Provide the [X, Y] coordinate of the cell's center where the given text is located.  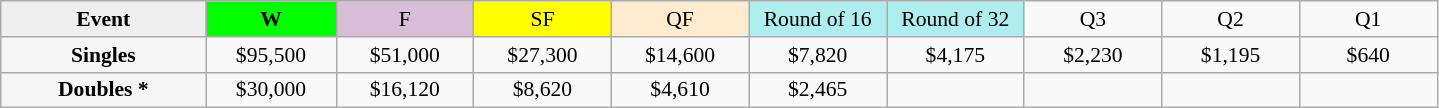
$30,000 [271, 90]
Doubles * [104, 90]
$14,600 [680, 55]
Singles [104, 55]
QF [680, 19]
$16,120 [405, 90]
$2,230 [1093, 55]
$8,620 [543, 90]
Q1 [1368, 19]
$51,000 [405, 55]
W [271, 19]
$27,300 [543, 55]
SF [543, 19]
$95,500 [271, 55]
F [405, 19]
Round of 16 [818, 19]
$4,175 [955, 55]
Q2 [1231, 19]
$4,610 [680, 90]
$1,195 [1231, 55]
$640 [1368, 55]
Round of 32 [955, 19]
$2,465 [818, 90]
Event [104, 19]
Q3 [1093, 19]
$7,820 [818, 55]
